Detect which cell encompasses the target text, then output its (X, Y) center coordinate. 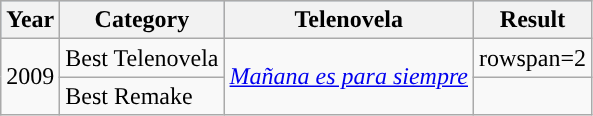
Mañana es para siempre (348, 77)
2009 (30, 77)
Year (30, 20)
rowspan=2 (533, 58)
Best Remake (142, 96)
Telenovela (348, 20)
Category (142, 20)
Result (533, 20)
Best Telenovela (142, 58)
